Detect which cell encompasses the target text, then output its (X, Y) center coordinate. 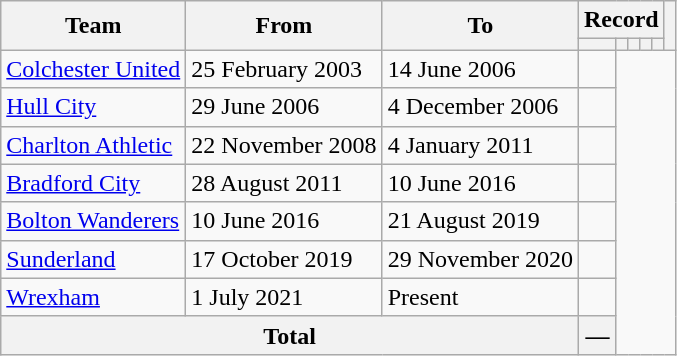
Bradford City (94, 183)
Hull City (94, 107)
Colchester United (94, 69)
17 October 2019 (284, 259)
Record (621, 20)
28 August 2011 (284, 183)
29 November 2020 (480, 259)
Charlton Athletic (94, 145)
22 November 2008 (284, 145)
1 July 2021 (284, 297)
14 June 2006 (480, 69)
Sunderland (94, 259)
4 December 2006 (480, 107)
Wrexham (94, 297)
Total (290, 335)
— (597, 335)
From (284, 26)
25 February 2003 (284, 69)
To (480, 26)
Team (94, 26)
Bolton Wanderers (94, 221)
29 June 2006 (284, 107)
4 January 2011 (480, 145)
Present (480, 297)
21 August 2019 (480, 221)
